Locate the cell with the specified text and output its (X, Y) center coordinate. 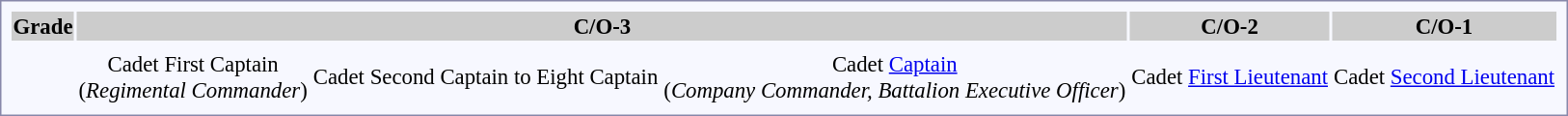
Cadet Captain(Company Commander, Battalion Executive Officer) (895, 77)
Cadet Second Lieutenant (1444, 77)
Cadet First Captain(Regimental Commander) (193, 77)
Grade (42, 26)
Cadet Second Captain to Eight Captain (485, 77)
C/O-1 (1444, 26)
C/O-3 (602, 26)
Cadet First Lieutenant (1230, 77)
C/O-2 (1230, 26)
